Locate the cell with the specified text and output its [x, y] center coordinate. 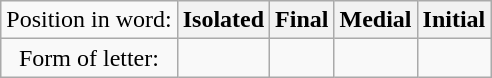
Form of letter: [89, 58]
Isolated [223, 20]
Position in word: [89, 20]
Final [302, 20]
Initial [454, 20]
Medial [376, 20]
